Identify which cell holds the provided text, then report its (X, Y) central coordinate. 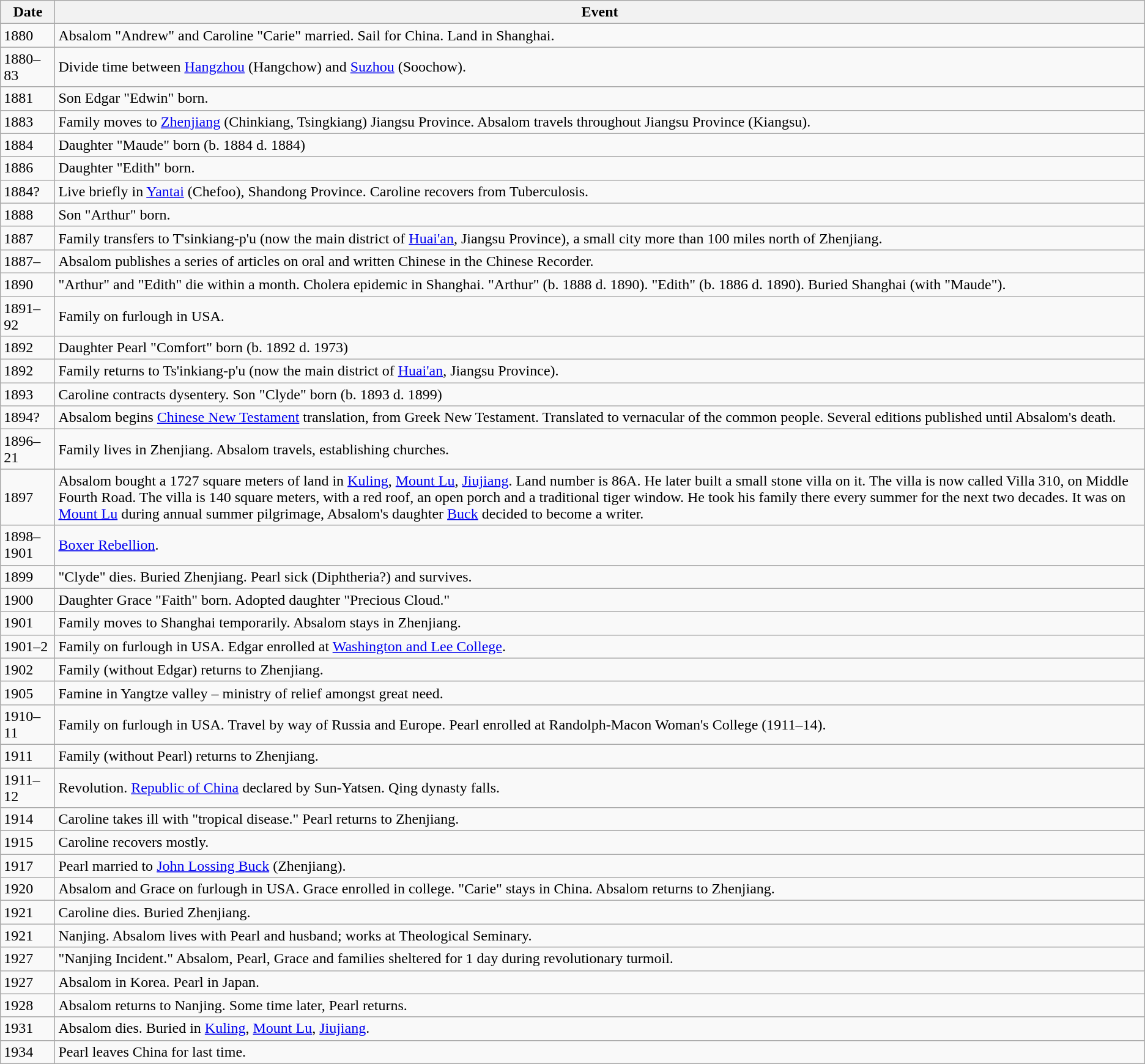
Absalom "Andrew" and Caroline "Carie" married. Sail for China. Land in Shanghai. (599, 35)
1880 (28, 35)
1899 (28, 577)
Family (without Edgar) returns to Zhenjiang. (599, 670)
Family (without Pearl) returns to Zhenjiang. (599, 756)
1901 (28, 623)
Family lives in Zhenjiang. Absalom travels, establishing churches. (599, 449)
1880–83 (28, 67)
1934 (28, 1052)
1886 (28, 168)
Daughter Grace "Faith" born. Adopted daughter "Precious Cloud." (599, 600)
Daughter Pearl "Comfort" born (b. 1892 d. 1973) (599, 348)
Famine in Yangtze valley – ministry of relief amongst great need. (599, 693)
Son "Arthur" born. (599, 215)
1888 (28, 215)
"Clyde" dies. Buried Zhenjiang. Pearl sick (Diphtheria?) and survives. (599, 577)
1887– (28, 261)
Absalom and Grace on furlough in USA. Grace enrolled in college. "Carie" stays in China. Absalom returns to Zhenjiang. (599, 889)
"Nanjing Incident." Absalom, Pearl, Grace and families sheltered for 1 day during revolutionary turmoil. (599, 959)
Date (28, 12)
1914 (28, 819)
1911–12 (28, 788)
1884? (28, 191)
Family on furlough in USA. (599, 316)
1915 (28, 843)
1884 (28, 145)
Event (599, 12)
Pearl leaves China for last time. (599, 1052)
1883 (28, 122)
Caroline takes ill with "tropical disease." Pearl returns to Zhenjiang. (599, 819)
1881 (28, 98)
Family transfers to T'sinkiang-p'u (now the main district of Huai'an, Jiangsu Province), a small city more than 100 miles north of Zhenjiang. (599, 238)
Revolution. Republic of China declared by Sun-Yatsen. Qing dynasty falls. (599, 788)
Family moves to Zhenjiang (Chinkiang, Tsingkiang) Jiangsu Province. Absalom travels throughout Jiangsu Province (Kiangsu). (599, 122)
Family moves to Shanghai temporarily. Absalom stays in Zhenjiang. (599, 623)
Absalom publishes a series of articles on oral and written Chinese in the Chinese Recorder. (599, 261)
1910–11 (28, 724)
1920 (28, 889)
1894? (28, 418)
1897 (28, 497)
Caroline recovers mostly. (599, 843)
Son Edgar "Edwin" born. (599, 98)
Caroline dies. Buried Zhenjiang. (599, 912)
1902 (28, 670)
1900 (28, 600)
Family on furlough in USA. Edgar enrolled at Washington and Lee College. (599, 646)
1911 (28, 756)
1901–2 (28, 646)
Nanjing. Absalom lives with Pearl and husband; works at Theological Seminary. (599, 936)
1917 (28, 866)
Absalom returns to Nanjing. Some time later, Pearl returns. (599, 1005)
Daughter "Edith" born. (599, 168)
1905 (28, 693)
Absalom in Korea. Pearl in Japan. (599, 982)
1931 (28, 1029)
1898–1901 (28, 545)
Live briefly in Yantai (Chefoo), Shandong Province. Caroline recovers from Tuberculosis. (599, 191)
1928 (28, 1005)
Absalom dies. Buried in Kuling, Mount Lu, Jiujiang. (599, 1029)
Divide time between Hangzhou (Hangchow) and Suzhou (Soochow). (599, 67)
1893 (28, 394)
Caroline contracts dysentery. Son "Clyde" born (b. 1893 d. 1899) (599, 394)
1896–21 (28, 449)
1890 (28, 284)
Family returns to Ts'inkiang-p'u (now the main district of Huai'an, Jiangsu Province). (599, 371)
Daughter "Maude" born (b. 1884 d. 1884) (599, 145)
Boxer Rebellion. (599, 545)
1887 (28, 238)
1891–92 (28, 316)
Pearl married to John Lossing Buck (Zhenjiang). (599, 866)
Family on furlough in USA. Travel by way of Russia and Europe. Pearl enrolled at Randolph-Macon Woman's College (1911–14). (599, 724)
